Pinpoint the cell where the given text exists, returning its [X, Y] midpoint coordinate. 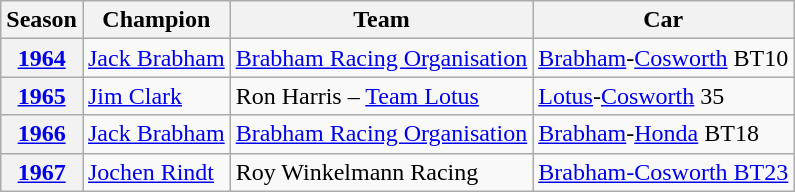
Brabham-Cosworth BT10 [664, 58]
Champion [156, 20]
Ron Harris – Team Lotus [382, 96]
Brabham-Cosworth BT23 [664, 172]
Brabham-Honda BT18 [664, 134]
1966 [42, 134]
1967 [42, 172]
Jochen Rindt [156, 172]
Team [382, 20]
Jim Clark [156, 96]
Season [42, 20]
Lotus-Cosworth 35 [664, 96]
Roy Winkelmann Racing [382, 172]
Car [664, 20]
1964 [42, 58]
1965 [42, 96]
